For the text-containing cell, return its midpoint in (x, y) coordinate format. 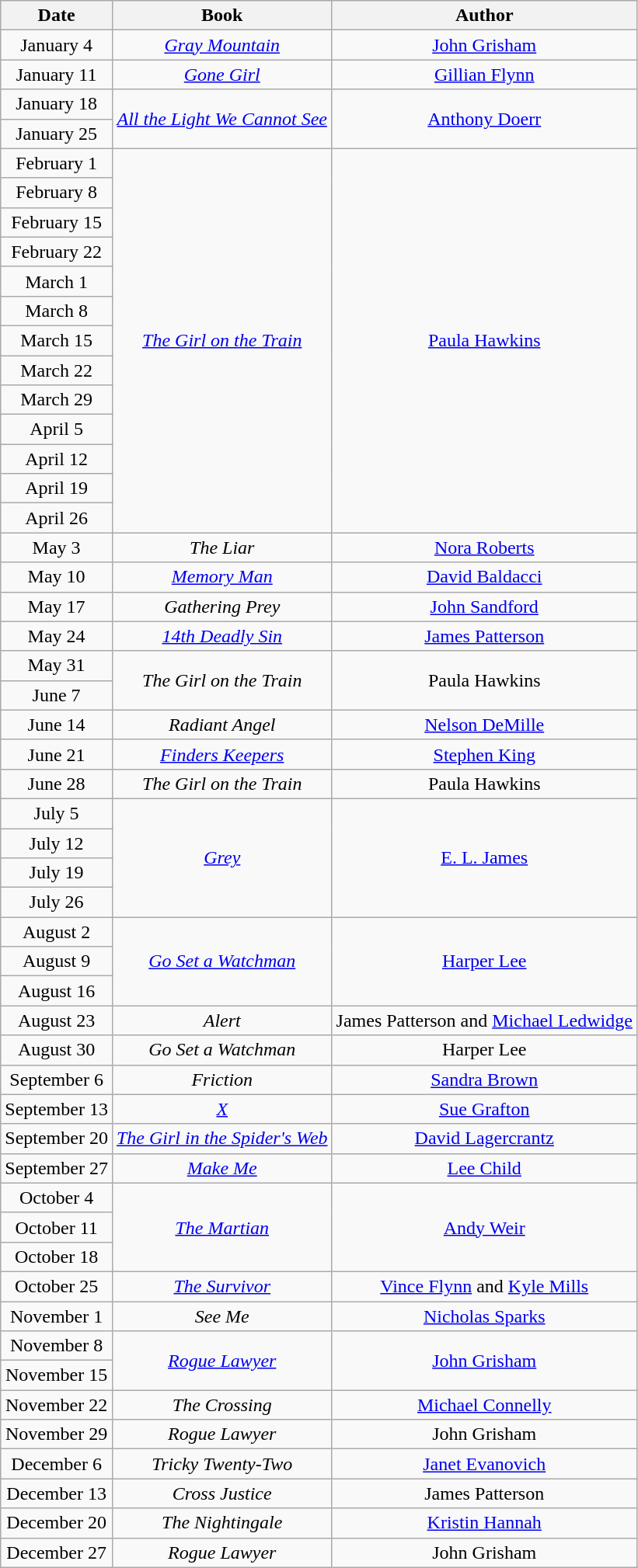
The Nightingale (222, 1523)
December 6 (57, 1464)
June 7 (57, 695)
Finders Keepers (222, 754)
November 8 (57, 1346)
Kristin Hannah (484, 1523)
April 12 (57, 459)
Radiant Angel (222, 725)
June 21 (57, 754)
Gray Mountain (222, 45)
Date (57, 16)
David Lagercrantz (484, 1139)
The Girl in the Spider's Web (222, 1139)
Lee Child (484, 1168)
Nicholas Sparks (484, 1316)
May 17 (57, 607)
October 4 (57, 1198)
January 4 (57, 45)
September 20 (57, 1139)
November 22 (57, 1405)
Sandra Brown (484, 1080)
Friction (222, 1080)
October 11 (57, 1227)
Cross Justice (222, 1493)
Alert (222, 1020)
March 15 (57, 340)
September 27 (57, 1168)
E. L. James (484, 857)
14th Deadly Sin (222, 636)
January 11 (57, 75)
July 12 (57, 843)
March 22 (57, 370)
Stephen King (484, 754)
June 28 (57, 784)
February 1 (57, 163)
Nora Roberts (484, 548)
July 26 (57, 902)
October 18 (57, 1257)
August 2 (57, 932)
March 8 (57, 311)
Vince Flynn and Kyle Mills (484, 1286)
August 30 (57, 1050)
Make Me (222, 1168)
Michael Connelly (484, 1405)
Gone Girl (222, 75)
Gillian Flynn (484, 75)
X (222, 1109)
Memory Man (222, 577)
May 24 (57, 636)
See Me (222, 1316)
July 19 (57, 873)
September 6 (57, 1080)
Book (222, 16)
The Liar (222, 548)
September 13 (57, 1109)
The Martian (222, 1227)
December 27 (57, 1552)
The Survivor (222, 1286)
August 23 (57, 1020)
December 20 (57, 1523)
February 22 (57, 252)
Janet Evanovich (484, 1464)
April 26 (57, 518)
November 29 (57, 1434)
Grey (222, 857)
Anthony Doerr (484, 119)
October 25 (57, 1286)
April 5 (57, 429)
May 3 (57, 548)
June 14 (57, 725)
March 1 (57, 281)
August 9 (57, 961)
Gathering Prey (222, 607)
Tricky Twenty-Two (222, 1464)
January 25 (57, 134)
January 18 (57, 104)
November 1 (57, 1316)
David Baldacci (484, 577)
February 15 (57, 222)
The Crossing (222, 1405)
August 16 (57, 991)
November 15 (57, 1375)
April 19 (57, 488)
February 8 (57, 193)
Sue Grafton (484, 1109)
December 13 (57, 1493)
Author (484, 16)
All the Light We Cannot See (222, 119)
March 29 (57, 400)
Nelson DeMille (484, 725)
James Patterson and Michael Ledwidge (484, 1020)
May 31 (57, 666)
May 10 (57, 577)
July 5 (57, 813)
John Sandford (484, 607)
Andy Weir (484, 1227)
